For the text-containing cell, return its midpoint in (X, Y) coordinate format. 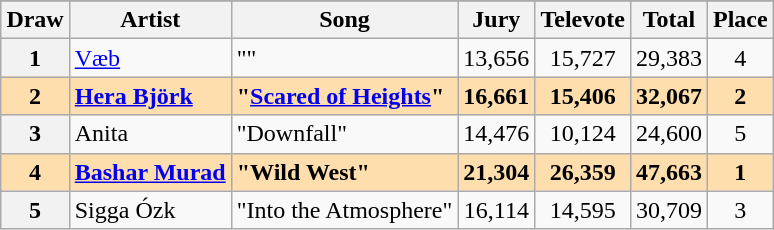
30,709 (668, 210)
14,476 (496, 134)
"Downfall" (344, 134)
15,727 (582, 58)
16,661 (496, 96)
15,406 (582, 96)
21,304 (496, 172)
Hera Björk (150, 96)
Place (740, 20)
"Into the Atmosphere" (344, 210)
Sigga Ózk (150, 210)
10,124 (582, 134)
Bashar Murad (150, 172)
Televote (582, 20)
Song (344, 20)
Total (668, 20)
Draw (35, 20)
13,656 (496, 58)
"Wild West" (344, 172)
Artist (150, 20)
Jury (496, 20)
47,663 (668, 172)
24,600 (668, 134)
32,067 (668, 96)
"Scared of Heights" (344, 96)
Væb (150, 58)
16,114 (496, 210)
14,595 (582, 210)
Anita (150, 134)
"" (344, 58)
29,383 (668, 58)
26,359 (582, 172)
